Output the [X, Y] coordinate of the center of the cell containing the given text.  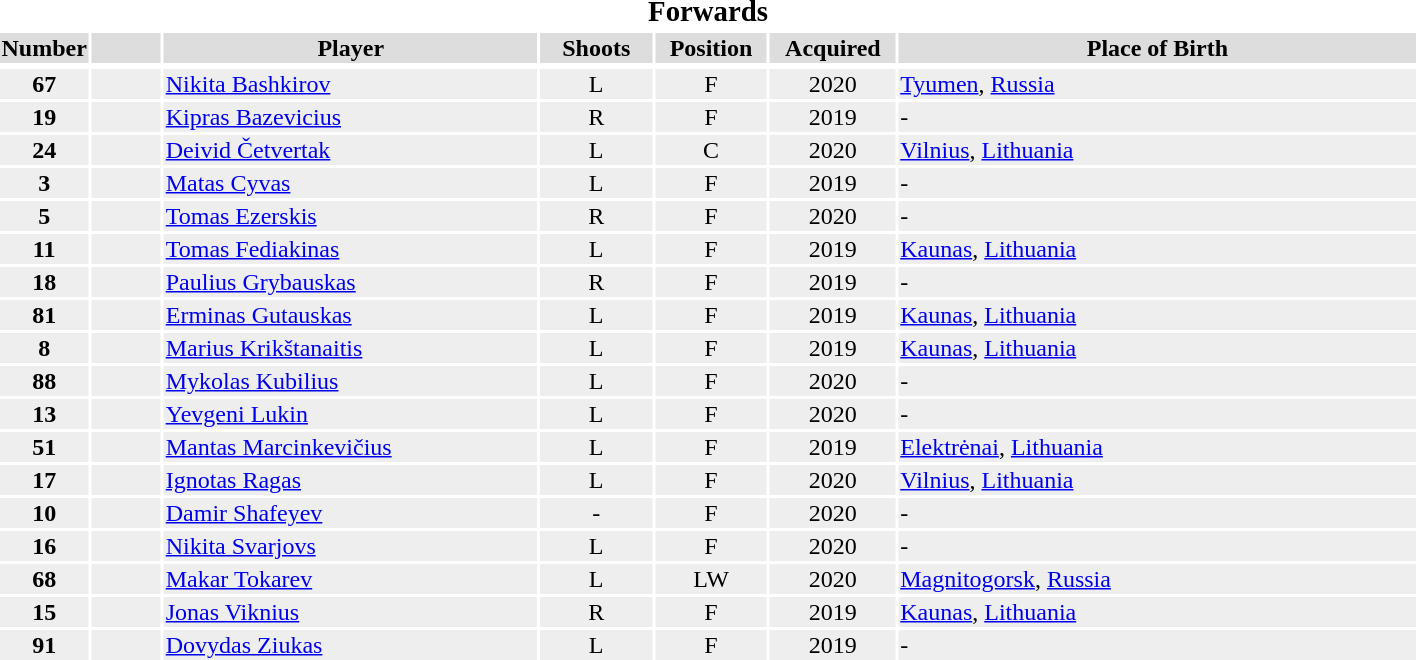
Tomas Ezerskis [350, 216]
3 [44, 183]
C [711, 150]
51 [44, 447]
Mantas Marcinkevičius [350, 447]
88 [44, 381]
Deivid Četvertak [350, 150]
Marius Krikštanaitis [350, 348]
Place of Birth [1158, 48]
Shoots [596, 48]
Magnitogorsk, Russia [1158, 579]
Matas Cyvas [350, 183]
67 [44, 84]
Erminas Gutauskas [350, 315]
68 [44, 579]
10 [44, 513]
Damir Shafeyev [350, 513]
13 [44, 414]
Position [711, 48]
LW [711, 579]
Mykolas Kubilius [350, 381]
8 [44, 348]
Nikita Bashkirov [350, 84]
11 [44, 249]
Acquired [833, 48]
17 [44, 480]
5 [44, 216]
Elektrėnai, Lithuania [1158, 447]
Tyumen, Russia [1158, 84]
Tomas Fediakinas [350, 249]
18 [44, 282]
Jonas Viknius [350, 612]
Kipras Bazevicius [350, 117]
Dovydas Ziukas [350, 645]
15 [44, 612]
16 [44, 546]
Makar Tokarev [350, 579]
Yevgeni Lukin [350, 414]
Ignotas Ragas [350, 480]
Nikita Svarjovs [350, 546]
91 [44, 645]
81 [44, 315]
Player [350, 48]
Paulius Grybauskas [350, 282]
19 [44, 117]
24 [44, 150]
Number [44, 48]
